Locate the cell with the specified text and output its (x, y) center coordinate. 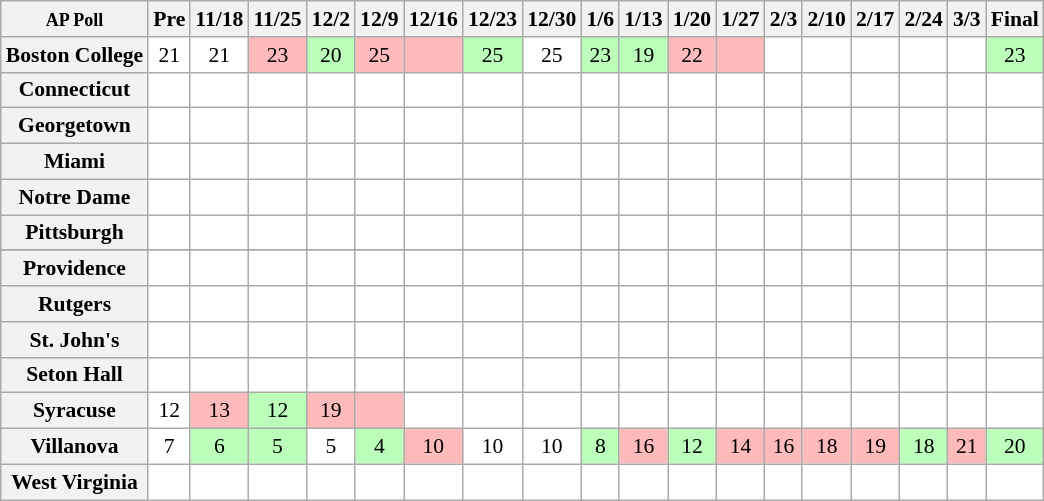
Villanova (74, 447)
12/23 (492, 19)
12/30 (552, 19)
Pre (169, 19)
3/3 (967, 19)
11/25 (277, 19)
Rutgers (74, 304)
1/20 (692, 19)
Syracuse (74, 411)
Providence (74, 269)
West Virginia (74, 482)
12/9 (380, 19)
Georgetown (74, 126)
Notre Dame (74, 197)
2/3 (784, 19)
St. John's (74, 340)
1/6 (600, 19)
Pittsburgh (74, 233)
AP Poll (74, 19)
2/24 (924, 19)
11/18 (219, 19)
Seton Hall (74, 375)
Boston College (74, 55)
12/16 (434, 19)
14 (740, 447)
1/13 (644, 19)
Connecticut (74, 90)
6 (219, 447)
2/10 (826, 19)
Final (1015, 19)
1/27 (740, 19)
4 (380, 447)
8 (600, 447)
12/2 (332, 19)
Miami (74, 162)
7 (169, 447)
2/17 (876, 19)
22 (692, 55)
13 (219, 411)
